Determine the (x, y) coordinate at the center of the cell enclosing the given text.  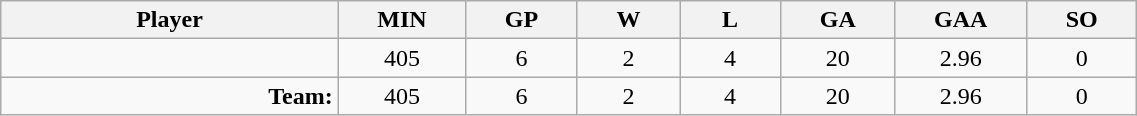
L (730, 20)
GAA (961, 20)
GP (522, 20)
W (628, 20)
Player (170, 20)
MIN (402, 20)
SO (1081, 20)
Team: (170, 96)
GA (838, 20)
